Identify which cell holds the provided text, then report its (X, Y) central coordinate. 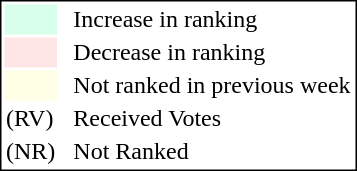
Not ranked in previous week (212, 85)
Increase in ranking (212, 19)
Not Ranked (212, 151)
Decrease in ranking (212, 53)
(NR) (30, 151)
Received Votes (212, 119)
(RV) (30, 119)
